For the text-containing cell, return its midpoint in [X, Y] coordinate format. 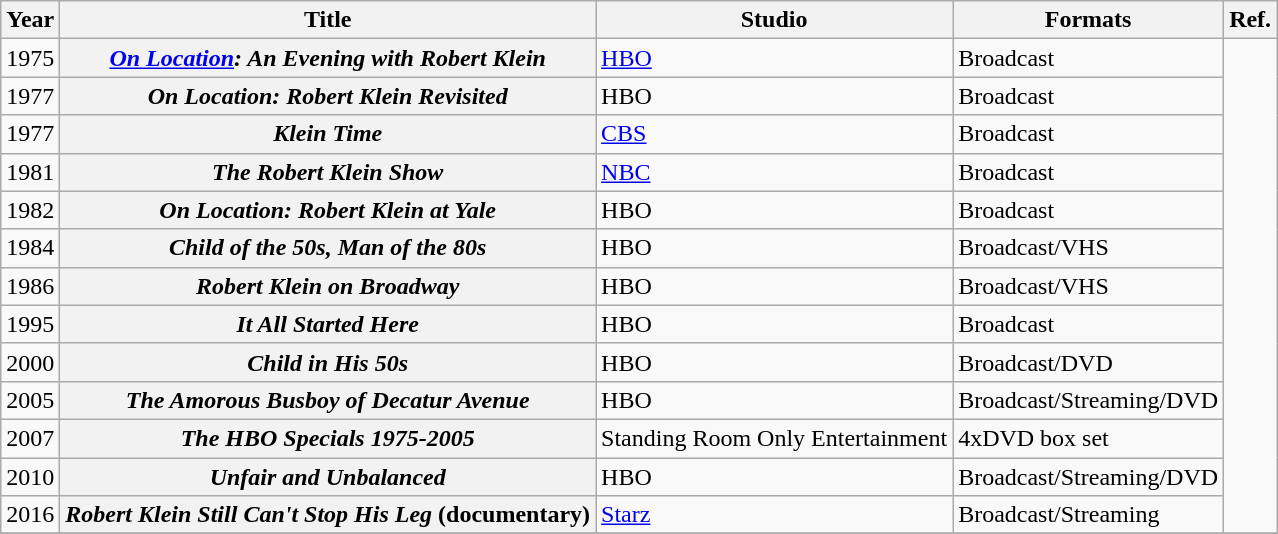
Unfair and Unbalanced [328, 477]
4xDVD box set [1088, 438]
Robert Klein on Broadway [328, 286]
Starz [774, 515]
Standing Room Only Entertainment [774, 438]
Child of the 50s, Man of the 80s [328, 248]
Ref. [1250, 20]
On Location: Robert Klein Revisited [328, 96]
1981 [30, 172]
On Location: Robert Klein at Yale [328, 210]
1986 [30, 286]
Broadcast/Streaming [1088, 515]
Broadcast/DVD [1088, 362]
The HBO Specials 1975-2005 [328, 438]
The Amorous Busboy of Decatur Avenue [328, 400]
CBS [774, 134]
1982 [30, 210]
2007 [30, 438]
1995 [30, 324]
2016 [30, 515]
Robert Klein Still Can't Stop His Leg (documentary) [328, 515]
2005 [30, 400]
Title [328, 20]
It All Started Here [328, 324]
1984 [30, 248]
NBC [774, 172]
2000 [30, 362]
Child in His 50s [328, 362]
The Robert Klein Show [328, 172]
Year [30, 20]
On Location: An Evening with Robert Klein [328, 58]
2010 [30, 477]
1975 [30, 58]
Studio [774, 20]
Klein Time [328, 134]
Formats [1088, 20]
